Locate the cell with the specified text and output its [X, Y] center coordinate. 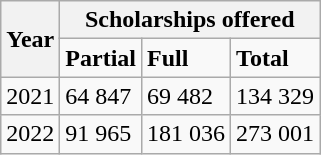
Partial [101, 58]
181 036 [186, 134]
91 965 [101, 134]
134 329 [276, 96]
Full [186, 58]
2021 [30, 96]
69 482 [186, 96]
2022 [30, 134]
Total [276, 58]
Year [30, 39]
273 001 [276, 134]
64 847 [101, 96]
Scholarships offered [190, 20]
